Extract the (x, y) coordinate from the center of the cell holding the provided text.  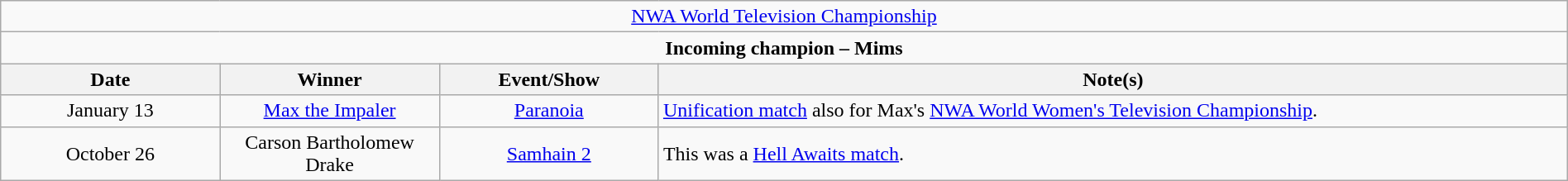
Paranoia (549, 111)
Unification match also for Max's NWA World Women's Television Championship. (1113, 111)
Incoming champion – Mims (784, 48)
This was a Hell Awaits match. (1113, 154)
Winner (329, 79)
January 13 (111, 111)
Note(s) (1113, 79)
Carson Bartholomew Drake (329, 154)
Samhain 2 (549, 154)
October 26 (111, 154)
Date (111, 79)
Event/Show (549, 79)
Max the Impaler (329, 111)
NWA World Television Championship (784, 17)
